Scan for the cell matching the given text and deliver its [x, y] coordinate at center. 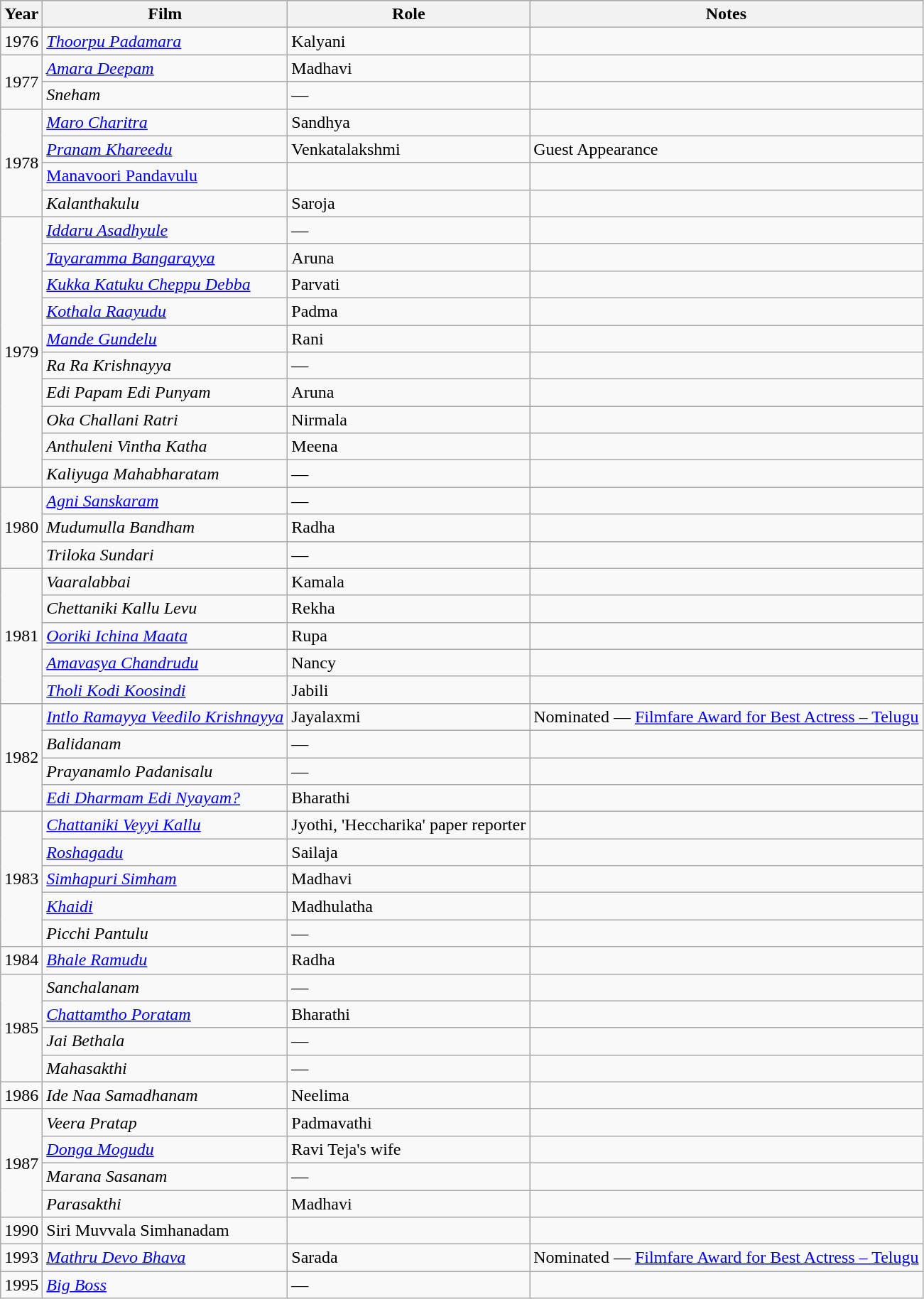
Khaidi [165, 906]
Mahasakthi [165, 1068]
1977 [21, 82]
Venkatalakshmi [409, 149]
Chattamtho Poratam [165, 1014]
Padma [409, 311]
Notes [726, 14]
1980 [21, 528]
1979 [21, 352]
1983 [21, 879]
Bhale Ramudu [165, 960]
Tayaramma Bangarayya [165, 257]
Roshagadu [165, 852]
Donga Mogudu [165, 1149]
Maro Charitra [165, 122]
Tholi Kodi Koosindi [165, 690]
Sneham [165, 95]
1982 [21, 757]
Year [21, 14]
Ra Ra Krishnayya [165, 366]
Edi Papam Edi Punyam [165, 393]
Sarada [409, 1258]
Edi Dharmam Edi Nyayam? [165, 798]
Meena [409, 447]
Oka Challani Ratri [165, 420]
Mudumulla Bandham [165, 528]
Ravi Teja's wife [409, 1149]
Thoorpu Padamara [165, 41]
Anthuleni Vintha Katha [165, 447]
Jai Bethala [165, 1041]
Sandhya [409, 122]
Sailaja [409, 852]
Chattaniki Veyyi Kallu [165, 825]
Mathru Devo Bhava [165, 1258]
Nancy [409, 663]
Nirmala [409, 420]
Mande Gundelu [165, 339]
Padmavathi [409, 1122]
Rani [409, 339]
Kamala [409, 582]
Chettaniki Kallu Levu [165, 609]
Pranam Khareedu [165, 149]
Guest Appearance [726, 149]
Rupa [409, 636]
Big Boss [165, 1285]
Madhulatha [409, 906]
Picchi Pantulu [165, 933]
Ooriki Ichina Maata [165, 636]
Simhapuri Simham [165, 879]
Intlo Ramayya Veedilo Krishnayya [165, 717]
Film [165, 14]
1985 [21, 1028]
Marana Sasanam [165, 1176]
Amara Deepam [165, 68]
Sanchalanam [165, 987]
Balidanam [165, 744]
Kalanthakulu [165, 203]
Agni Sanskaram [165, 501]
Jabili [409, 690]
Ide Naa Samadhanam [165, 1095]
Kaliyuga Mahabharatam [165, 474]
1986 [21, 1095]
Amavasya Chandrudu [165, 663]
Prayanamlo Padanisalu [165, 771]
Kukka Katuku Cheppu Debba [165, 284]
Neelima [409, 1095]
1987 [21, 1163]
Kothala Raayudu [165, 311]
Jayalaxmi [409, 717]
1990 [21, 1231]
Iddaru Asadhyule [165, 230]
Jyothi, 'Heccharika' paper reporter [409, 825]
Parvati [409, 284]
Veera Pratap [165, 1122]
1978 [21, 163]
1995 [21, 1285]
Manavoori Pandavulu [165, 176]
Saroja [409, 203]
Triloka Sundari [165, 555]
Vaaralabbai [165, 582]
Siri Muvvala Simhanadam [165, 1231]
1976 [21, 41]
1981 [21, 636]
Rekha [409, 609]
Kalyani [409, 41]
1984 [21, 960]
Parasakthi [165, 1204]
Role [409, 14]
1993 [21, 1258]
